Return (X, Y) of the center of cell containing provided text 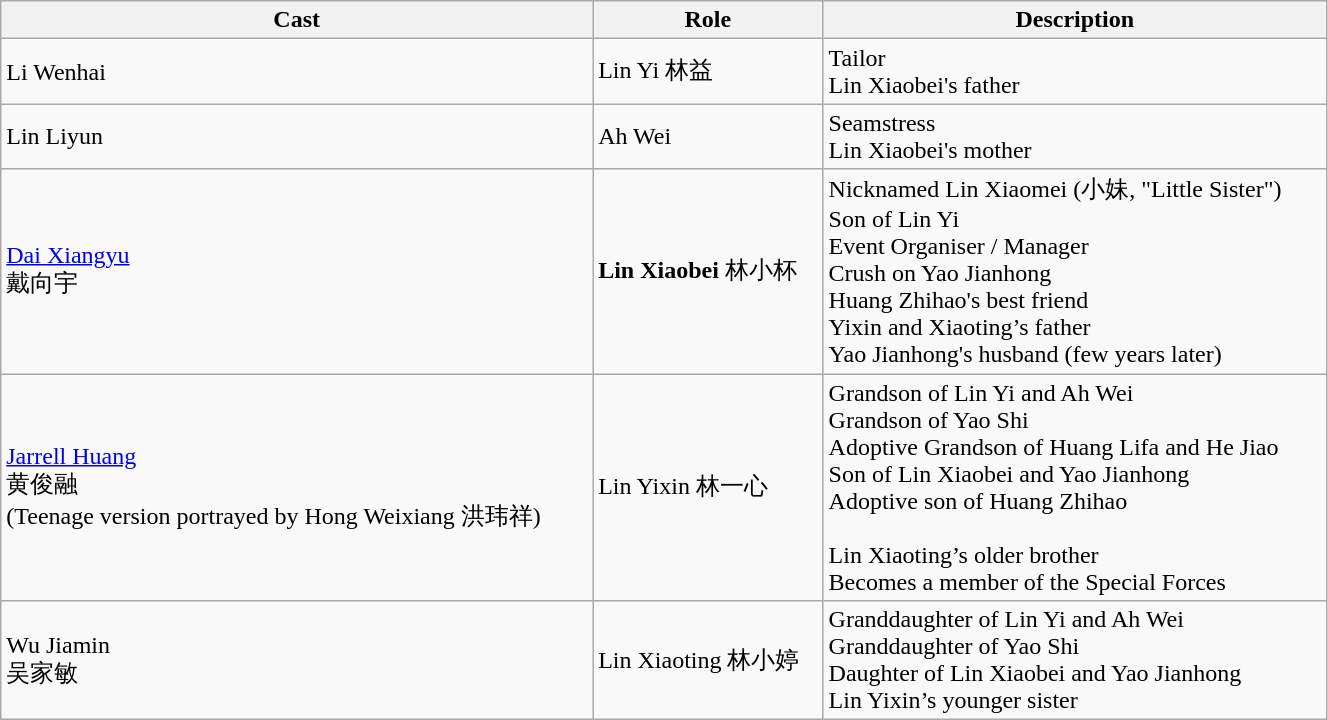
Description (1074, 20)
Lin Xiaobei 林小杯 (708, 272)
Wu Jiamin 吴家敏 (297, 660)
Granddaughter of Lin Yi and Ah Wei Granddaughter of Yao Shi Daughter of Lin Xiaobei and Yao Jianhong Lin Yixin’s younger sister (1074, 660)
Jarrell Huang 黄俊融 (Teenage version portrayed by Hong Weixiang 洪玮祥) (297, 488)
Tailor Lin Xiaobei's father (1074, 72)
Ah Wei (708, 136)
Lin Yixin 林一心 (708, 488)
Dai Xiangyu 戴向宇 (297, 272)
Seamstress Lin Xiaobei's mother (1074, 136)
Lin Yi 林益 (708, 72)
Cast (297, 20)
Lin Xiaoting 林小婷 (708, 660)
Role (708, 20)
Lin Liyun (297, 136)
Li Wenhai (297, 72)
